From the cell containing the given text, extract its center point as [x, y] coordinate. 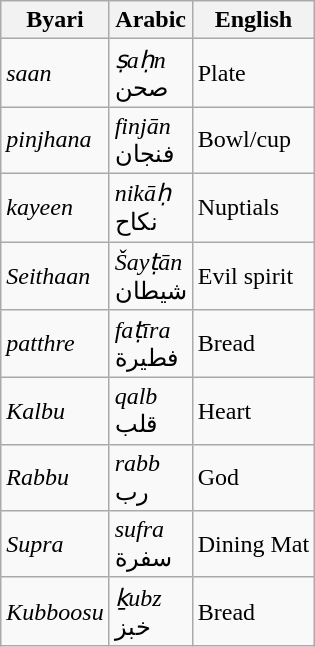
Rabbu [55, 478]
rabbرب [150, 478]
sufraسفرة [150, 544]
saan [55, 73]
English [253, 20]
Arabic [150, 20]
Šayṭānشيطان [150, 276]
Dining Mat [253, 544]
Bowl/cup [253, 140]
God [253, 478]
Plate [253, 73]
pinjhana [55, 140]
Nuptials [253, 207]
Heart [253, 412]
finjānفنجان [150, 140]
ṣaḥnصحن [150, 73]
nikāḥنكاح [150, 207]
Byari [55, 20]
Seithaan [55, 276]
Kalbu [55, 412]
Evil spirit [253, 276]
ḵubzخبز [150, 611]
Supra [55, 544]
kayeen [55, 207]
faṭīraفطيرة [150, 344]
patthre [55, 344]
qalbقلب [150, 412]
Kubboosu [55, 611]
